From the cell containing the given text, extract its center point as (x, y) coordinate. 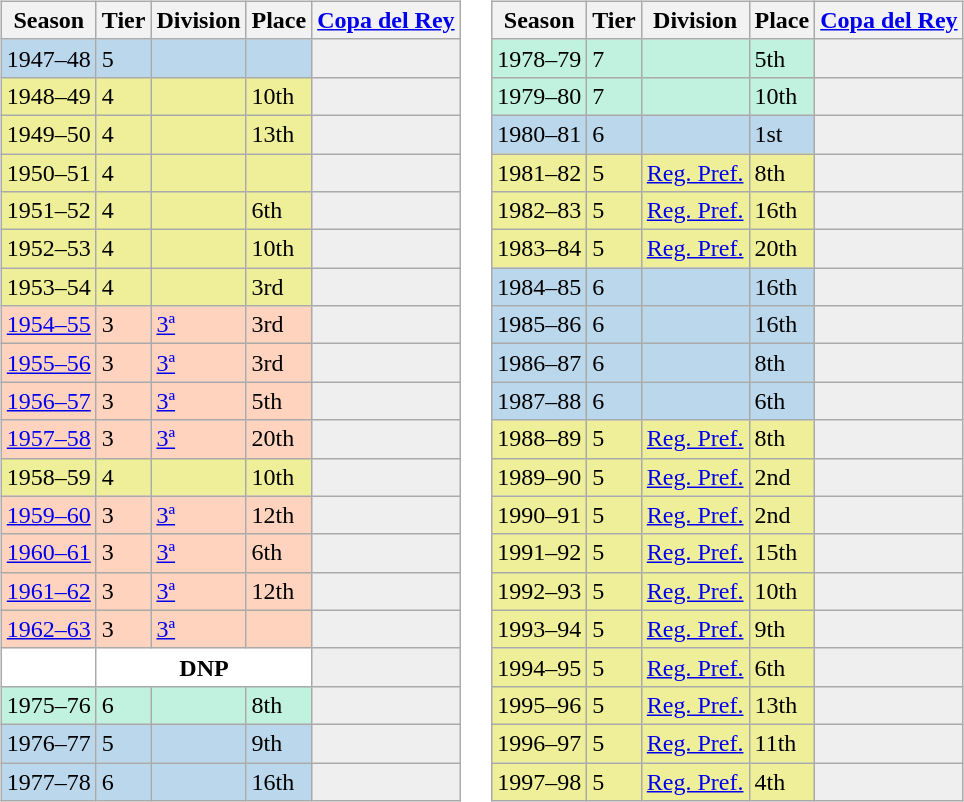
1985–86 (540, 325)
1983–84 (540, 249)
1955–56 (48, 363)
1986–87 (540, 363)
DNP (204, 667)
1976–77 (48, 743)
1979–80 (540, 96)
1990–91 (540, 515)
1950–51 (48, 173)
1962–63 (48, 629)
1995–96 (540, 705)
1960–61 (48, 553)
1992–93 (540, 591)
1953–54 (48, 287)
1975–76 (48, 705)
1956–57 (48, 401)
1978–79 (540, 58)
1959–60 (48, 515)
1991–92 (540, 553)
4th (782, 781)
1994–95 (540, 667)
1981–82 (540, 173)
1947–48 (48, 58)
1997–98 (540, 781)
1st (782, 134)
1958–59 (48, 477)
1977–78 (48, 781)
1961–62 (48, 591)
1984–85 (540, 287)
1989–90 (540, 477)
1980–81 (540, 134)
1988–89 (540, 439)
1987–88 (540, 401)
1993–94 (540, 629)
1949–50 (48, 134)
1951–52 (48, 211)
11th (782, 743)
1957–58 (48, 439)
1954–55 (48, 325)
1952–53 (48, 249)
1982–83 (540, 211)
15th (782, 553)
1996–97 (540, 743)
1948–49 (48, 96)
